Identify which cell holds the provided text, then report its (x, y) central coordinate. 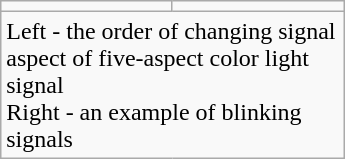
Left - the order of changing signal aspect of five-aspect color light signalRight - an example of blinking signals (173, 85)
